Return the [X, Y] coordinate for the center point of the cell that contains the specified text.  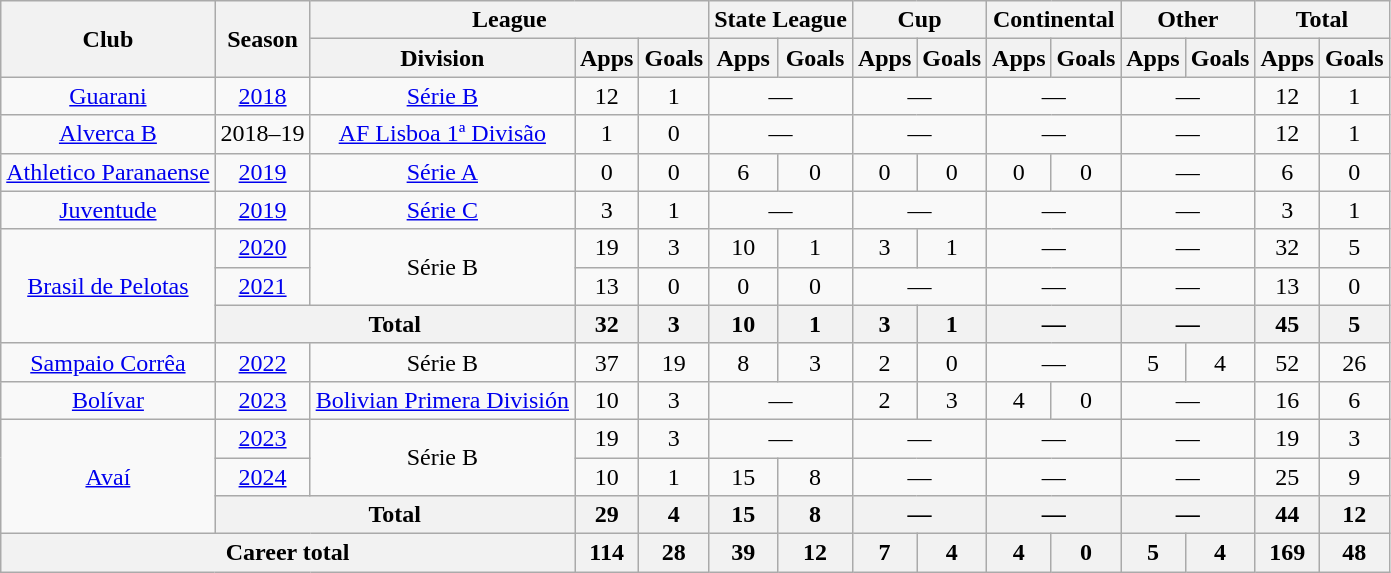
48 [1354, 553]
Série C [442, 210]
Brasil de Pelotas [108, 286]
Guarani [108, 96]
Club [108, 39]
Athletico Paranaense [108, 172]
25 [1287, 477]
52 [1287, 362]
Bolivian Primera División [442, 400]
League [510, 20]
2024 [262, 477]
45 [1287, 324]
28 [674, 553]
2018 [262, 96]
Sampaio Corrêa [108, 362]
2018–19 [262, 134]
Cup [919, 20]
44 [1287, 515]
Season [262, 39]
Career total [288, 553]
Other [1188, 20]
2021 [262, 286]
9 [1354, 477]
39 [744, 553]
29 [606, 515]
7 [884, 553]
Division [442, 58]
114 [606, 553]
Continental [1054, 20]
Série A [442, 172]
16 [1287, 400]
169 [1287, 553]
State League [781, 20]
26 [1354, 362]
37 [606, 362]
AF Lisboa 1ª Divisão [442, 134]
Alverca B [108, 134]
2022 [262, 362]
Bolívar [108, 400]
Juventude [108, 210]
2020 [262, 248]
Avaí [108, 476]
